Extract the [x, y] coordinate from the center of the cell holding the provided text.  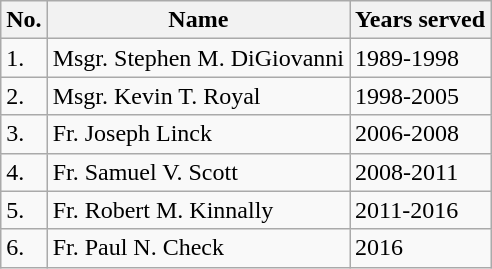
Fr. Robert M. Kinnally [198, 210]
6. [24, 248]
5. [24, 210]
2016 [420, 248]
Fr. Joseph Linck [198, 134]
1. [24, 58]
Msgr. Stephen M. DiGiovanni [198, 58]
1989-1998 [420, 58]
3. [24, 134]
Years served [420, 20]
2006-2008 [420, 134]
1998-2005 [420, 96]
Fr. Paul N. Check [198, 248]
2008-2011 [420, 172]
Fr. Samuel V. Scott [198, 172]
Name [198, 20]
No. [24, 20]
2. [24, 96]
Msgr. Kevin T. Royal [198, 96]
4. [24, 172]
2011-2016 [420, 210]
